Find where the given text appears and provide that cell's center as [X, Y] coordinate. 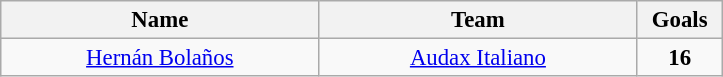
Hernán Bolaños [160, 58]
Goals [680, 20]
16 [680, 58]
Name [160, 20]
Audax Italiano [478, 58]
Team [478, 20]
